Search for the cell housing the specified text and yield its (x, y) center coordinate. 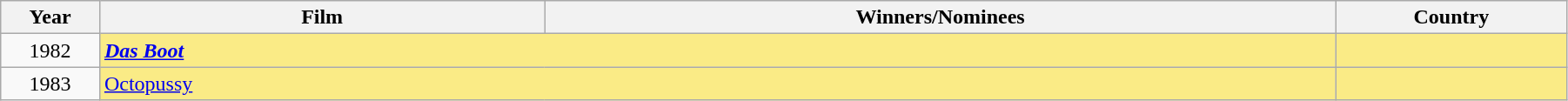
Octopussy (717, 84)
Year (50, 17)
1983 (50, 84)
Film (322, 17)
Das Boot (717, 50)
Winners/Nominees (940, 17)
Country (1451, 17)
1982 (50, 50)
